Determine the (X, Y) coordinate at the center of the cell enclosing the given text.  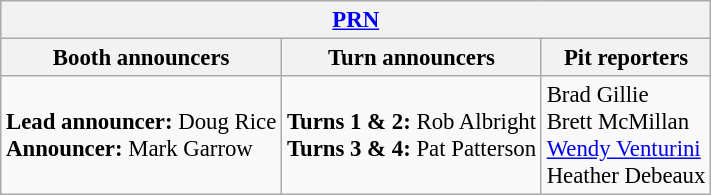
Booth announcers (142, 58)
Brad GillieBrett McMillanWendy VenturiniHeather Debeaux (626, 136)
Lead announcer: Doug RiceAnnouncer: Mark Garrow (142, 136)
Turns 1 & 2: Rob AlbrightTurns 3 & 4: Pat Patterson (412, 136)
PRN (356, 20)
Turn announcers (412, 58)
Pit reporters (626, 58)
